Locate the cell with the specified text and output its [x, y] center coordinate. 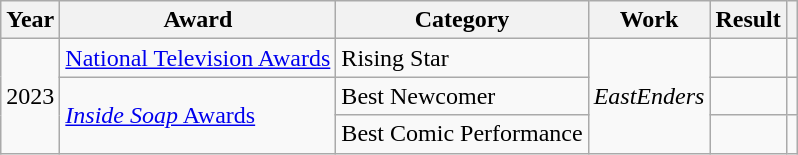
National Television Awards [198, 58]
Best Newcomer [462, 96]
2023 [30, 96]
Result [748, 20]
EastEnders [649, 96]
Work [649, 20]
Best Comic Performance [462, 134]
Inside Soap Awards [198, 115]
Rising Star [462, 58]
Year [30, 20]
Category [462, 20]
Award [198, 20]
